Return [X, Y] of the center of cell containing provided text 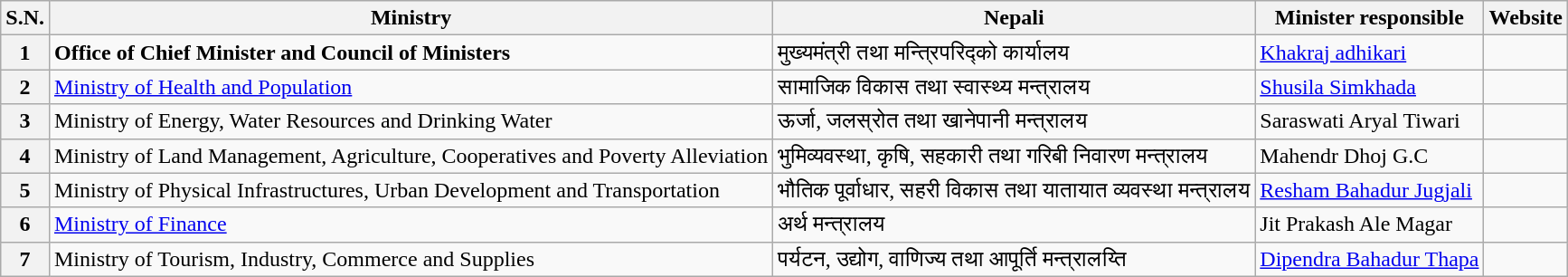
अर्थ मन्त्रालय [1015, 224]
3 [25, 121]
Saraswati Aryal Tiwari [1369, 121]
Ministry of Finance [411, 224]
4 [25, 156]
Ministry of Land Management, Agriculture, Cooperatives and Poverty Alleviation [411, 156]
Jit Prakash Ale Magar [1369, 224]
S.N. [25, 18]
Ministry of Energy, Water Resources and Drinking Water [411, 121]
Ministry of Tourism, Industry, Commerce and Supplies [411, 259]
1 [25, 53]
2 [25, 87]
Shusila Simkhada [1369, 87]
भुमिव्यवस्था, कृषि, सहकारी तथा गरिबी निवारण मन्त्रालय [1015, 156]
Dipendra Bahadur Thapa [1369, 259]
पर्यटन, उद्योग, वाणिज्य तथा आपूर्ति मन्त्रालय्ति [1015, 259]
Resham Bahadur Jugjali [1369, 190]
5 [25, 190]
Website [1525, 18]
Ministry of Health and Population [411, 87]
Ministry [411, 18]
भौतिक पूर्वाधार, सहरी विकास तथा यातायात व्यवस्था मन्त्रालय [1015, 190]
सामाजिक विकास तथा स्वास्थ्य मन्त्रालय [1015, 87]
Nepali [1015, 18]
6 [25, 224]
7 [25, 259]
मुख्यमंत्री तथा मन्त्रिपरिद्को कार्यालय [1015, 53]
Office of Chief Minister and Council of Ministers [411, 53]
Mahendr Dhoj G.C [1369, 156]
ऊर्जा, जलस्रोत तथा खानेपानी मन्त्रालय [1015, 121]
Ministry of Physical Infrastructures, Urban Development and Transportation [411, 190]
Khakraj adhikari [1369, 53]
Minister responsible [1369, 18]
